Capture the cell that displays the provided text and extract its (X, Y) central coordinate. 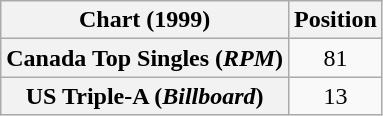
Canada Top Singles (RPM) (145, 58)
Position (336, 20)
13 (336, 96)
Chart (1999) (145, 20)
US Triple-A (Billboard) (145, 96)
81 (336, 58)
